Scan for the cell matching the given text and deliver its (X, Y) coordinate at center. 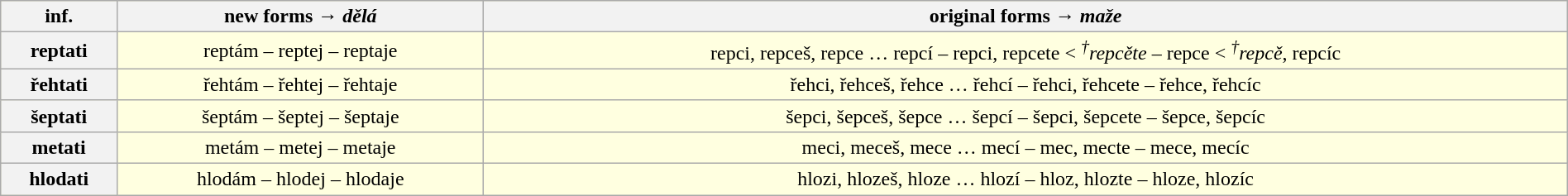
šeptám – šeptej – šeptaje (301, 116)
hlozi, hlozeš, hloze … hlozí – hloz, hlozte – hloze, hlozíc (1025, 179)
řehtám – řehtej – řehtaje (301, 84)
metám – metej – metaje (301, 147)
řehci, řehceš, řehce … řehcí – řehci, řehcete – řehce, řehcíc (1025, 84)
meci, meceš, mece … mecí – mec, mecte – mece, mecíc (1025, 147)
řehtati (60, 84)
repci, repceš, repce … repcí – repci, repcete < †repcěte – repce < †repcě, repcíc (1025, 51)
inf. (60, 17)
hlodati (60, 179)
new forms → dělá (301, 17)
reptám – reptej – reptaje (301, 51)
reptati (60, 51)
metati (60, 147)
hlodám – hlodej – hlodaje (301, 179)
original forms → maže (1025, 17)
šepci, šepceš, šepce … šepcí – šepci, šepcete – šepce, šepcíc (1025, 116)
šeptati (60, 116)
